Determine the (X, Y) coordinate at the center of the cell enclosing the given text.  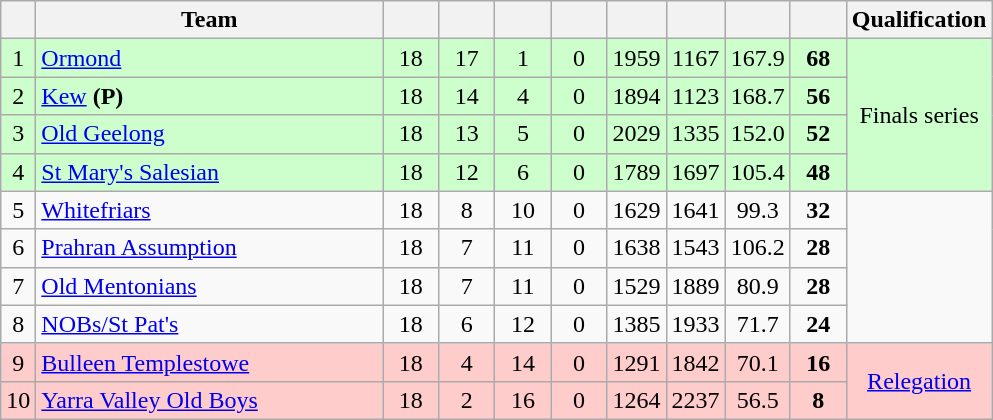
167.9 (758, 58)
1641 (696, 210)
Relegation (919, 381)
17 (467, 58)
48 (818, 172)
Finals series (919, 115)
St Mary's Salesian (210, 172)
13 (467, 134)
80.9 (758, 286)
1894 (636, 96)
105.4 (758, 172)
Kew (P) (210, 96)
Whitefriars (210, 210)
Ormond (210, 58)
71.7 (758, 324)
1889 (696, 286)
56 (818, 96)
1842 (696, 362)
1543 (696, 248)
1291 (636, 362)
1123 (696, 96)
106.2 (758, 248)
1629 (636, 210)
1264 (636, 400)
1335 (696, 134)
9 (18, 362)
56.5 (758, 400)
1697 (696, 172)
Prahran Assumption (210, 248)
99.3 (758, 210)
2029 (636, 134)
32 (818, 210)
152.0 (758, 134)
1933 (696, 324)
Old Mentonians (210, 286)
2237 (696, 400)
1167 (696, 58)
1529 (636, 286)
3 (18, 134)
52 (818, 134)
1789 (636, 172)
1638 (636, 248)
Old Geelong (210, 134)
Team (210, 20)
Bulleen Templestowe (210, 362)
Yarra Valley Old Boys (210, 400)
70.1 (758, 362)
Qualification (919, 20)
NOBs/St Pat's (210, 324)
68 (818, 58)
168.7 (758, 96)
1385 (636, 324)
24 (818, 324)
1959 (636, 58)
